Capture the cell that displays the provided text and extract its (X, Y) central coordinate. 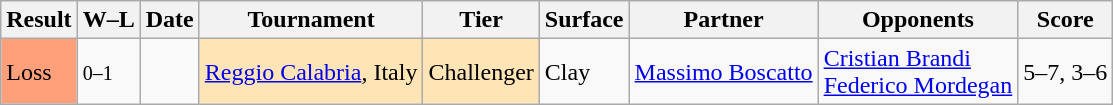
Date (170, 20)
Score (1066, 20)
Loss (39, 72)
Reggio Calabria, Italy (311, 72)
Tier (481, 20)
Partner (724, 20)
0–1 (108, 72)
Clay (584, 72)
W–L (108, 20)
Result (39, 20)
Massimo Boscatto (724, 72)
Surface (584, 20)
Tournament (311, 20)
Challenger (481, 72)
5–7, 3–6 (1066, 72)
Cristian Brandi Federico Mordegan (918, 72)
Opponents (918, 20)
